Output the [x, y] coordinate of the center of the cell containing the given text.  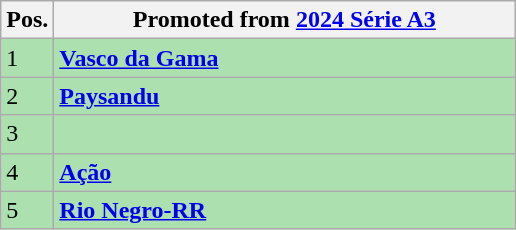
Rio Negro-RR [284, 210]
Promoted from 2024 Série A3 [284, 20]
1 [28, 58]
3 [28, 134]
4 [28, 172]
Vasco da Gama [284, 58]
5 [28, 210]
Ação [284, 172]
2 [28, 96]
Pos. [28, 20]
Paysandu [284, 96]
